From the cell containing the given text, extract its center point as [X, Y] coordinate. 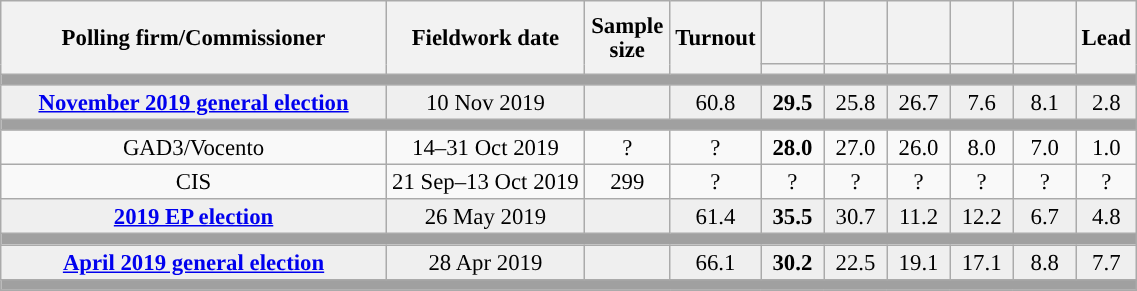
25.8 [856, 102]
30.7 [856, 218]
30.2 [792, 262]
GAD3/Vocento [194, 148]
Polling firm/Commissioner [194, 38]
7.0 [1044, 148]
61.4 [716, 218]
14–31 Oct 2019 [485, 148]
2.8 [1106, 102]
28.0 [792, 148]
66.1 [716, 262]
1.0 [1106, 148]
Lead [1106, 38]
10 Nov 2019 [485, 102]
8.8 [1044, 262]
60.8 [716, 102]
8.1 [1044, 102]
12.2 [982, 218]
4.8 [1106, 218]
Turnout [716, 38]
299 [627, 182]
19.1 [918, 262]
11.2 [918, 218]
CIS [194, 182]
6.7 [1044, 218]
22.5 [856, 262]
17.1 [982, 262]
35.5 [792, 218]
26 May 2019 [485, 218]
26.7 [918, 102]
27.0 [856, 148]
28 Apr 2019 [485, 262]
April 2019 general election [194, 262]
26.0 [918, 148]
November 2019 general election [194, 102]
Fieldwork date [485, 38]
2019 EP election [194, 218]
8.0 [982, 148]
7.6 [982, 102]
7.7 [1106, 262]
29.5 [792, 102]
21 Sep–13 Oct 2019 [485, 182]
Sample size [627, 38]
